Extract the (X, Y) coordinate from the center of the cell holding the provided text.  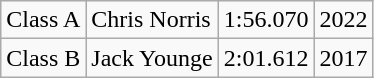
Class A (44, 20)
Jack Younge (152, 58)
2022 (344, 20)
Class B (44, 58)
1:56.070 (266, 20)
Chris Norris (152, 20)
2017 (344, 58)
2:01.612 (266, 58)
